Pinpoint the cell where the given text exists, returning its [X, Y] midpoint coordinate. 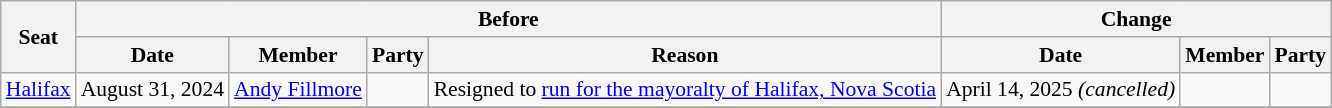
Change [1136, 19]
April 14, 2025 (cancelled) [1060, 90]
Halifax [38, 90]
Andy Fillmore [298, 90]
August 31, 2024 [152, 90]
Reason [685, 55]
Before [508, 19]
Seat [38, 36]
Resigned to run for the mayoralty of Halifax, Nova Scotia [685, 90]
